Return the [x, y] coordinate for the center point of the cell that contains the specified text.  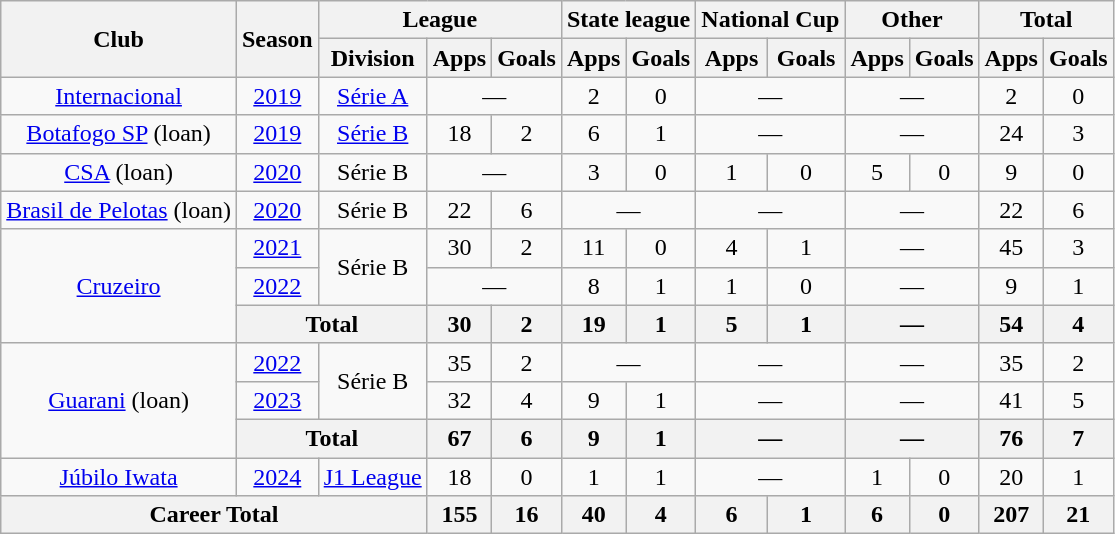
State league [628, 20]
24 [1011, 134]
8 [593, 286]
Club [119, 39]
19 [593, 324]
155 [459, 515]
Botafogo SP (loan) [119, 134]
Career Total [214, 515]
Guarani (loan) [119, 400]
32 [459, 400]
Division [372, 58]
Série A [372, 96]
20 [1011, 477]
2023 [277, 400]
76 [1011, 438]
54 [1011, 324]
Season [277, 39]
207 [1011, 515]
Júbilo Iwata [119, 477]
National Cup [770, 20]
45 [1011, 248]
16 [527, 515]
Cruzeiro [119, 286]
11 [593, 248]
7 [1078, 438]
2021 [277, 248]
21 [1078, 515]
40 [593, 515]
41 [1011, 400]
Internacional [119, 96]
Other [912, 20]
CSA (loan) [119, 172]
Brasil de Pelotas (loan) [119, 210]
2024 [277, 477]
67 [459, 438]
J1 League [372, 477]
League [440, 20]
